Pinpoint the cell where the given text exists, returning its [x, y] midpoint coordinate. 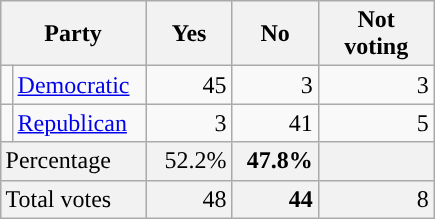
5 [376, 123]
Party [73, 34]
52.2% [189, 161]
No [275, 34]
Democratic [79, 85]
48 [189, 199]
Yes [189, 34]
45 [189, 85]
Republican [79, 123]
Total votes [73, 199]
Percentage [73, 161]
Not voting [376, 34]
8 [376, 199]
41 [275, 123]
44 [275, 199]
47.8% [275, 161]
